Return the (x, y) coordinate for the center point of the cell that contains the specified text.  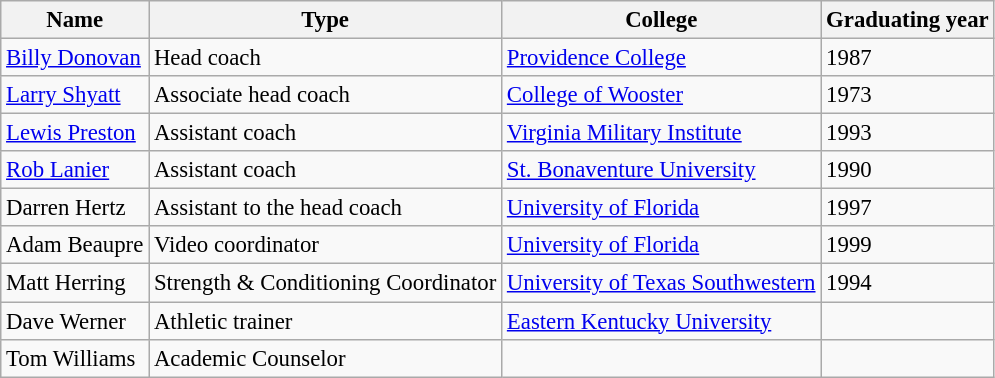
Head coach (326, 58)
1993 (908, 133)
Rob Lanier (75, 170)
Adam Beaupre (75, 245)
Strength & Conditioning Coordinator (326, 283)
1999 (908, 245)
Darren Hertz (75, 208)
Dave Werner (75, 321)
1994 (908, 283)
Larry Shyatt (75, 95)
Athletic trainer (326, 321)
Assistant to the head coach (326, 208)
College (662, 20)
Video coordinator (326, 245)
1973 (908, 95)
Associate head coach (326, 95)
Academic Counselor (326, 358)
1997 (908, 208)
Matt Herring (75, 283)
1987 (908, 58)
Name (75, 20)
Tom Williams (75, 358)
Eastern Kentucky University (662, 321)
College of Wooster (662, 95)
St. Bonaventure University (662, 170)
Type (326, 20)
1990 (908, 170)
Lewis Preston (75, 133)
University of Texas Southwestern (662, 283)
Virginia Military Institute (662, 133)
Providence College (662, 58)
Graduating year (908, 20)
Billy Donovan (75, 58)
